Provide the (x, y) coordinate of the cell's center where the given text is located.  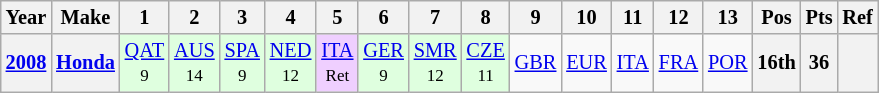
POR (728, 63)
GBR (536, 63)
GER9 (383, 63)
CZE11 (486, 63)
1 (144, 17)
FRA (678, 63)
9 (536, 17)
6 (383, 17)
Honda (86, 63)
12 (678, 17)
16th (776, 63)
4 (291, 17)
7 (436, 17)
13 (728, 17)
2 (194, 17)
ITARet (337, 63)
36 (820, 63)
EUR (586, 63)
2008 (26, 63)
3 (242, 17)
Pts (820, 17)
ITA (633, 63)
SPA9 (242, 63)
11 (633, 17)
SMR12 (436, 63)
AUS14 (194, 63)
QAT9 (144, 63)
Make (86, 17)
5 (337, 17)
Year (26, 17)
NED12 (291, 63)
Pos (776, 17)
10 (586, 17)
Ref (857, 17)
8 (486, 17)
